Extract the (X, Y) coordinate from the center of the cell holding the provided text.  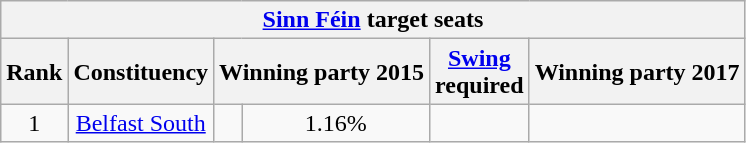
Winning party 2015 (322, 72)
Belfast South (141, 123)
Rank (34, 72)
Constituency (141, 72)
Winning party 2017 (637, 72)
1 (34, 123)
Swingrequired (480, 72)
Sinn Féin target seats (373, 20)
1.16% (336, 123)
